Provide the (X, Y) coordinate of the cell's center where the given text is located.  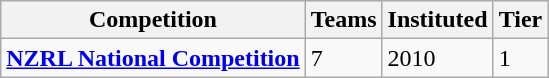
Instituted (438, 20)
NZRL National Competition (153, 58)
1 (520, 58)
7 (344, 58)
Teams (344, 20)
Tier (520, 20)
2010 (438, 58)
Competition (153, 20)
